Determine the [X, Y] coordinate at the center of the cell enclosing the given text.  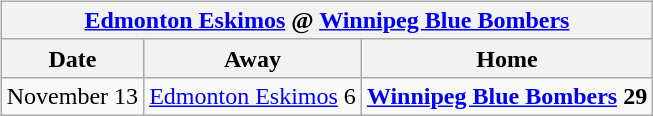
Edmonton Eskimos 6 [253, 96]
Edmonton Eskimos @ Winnipeg Blue Bombers [326, 20]
Date [72, 58]
Winnipeg Blue Bombers 29 [506, 96]
November 13 [72, 96]
Away [253, 58]
Home [506, 58]
